Extract the (x, y) coordinate from the center of the cell holding the provided text.  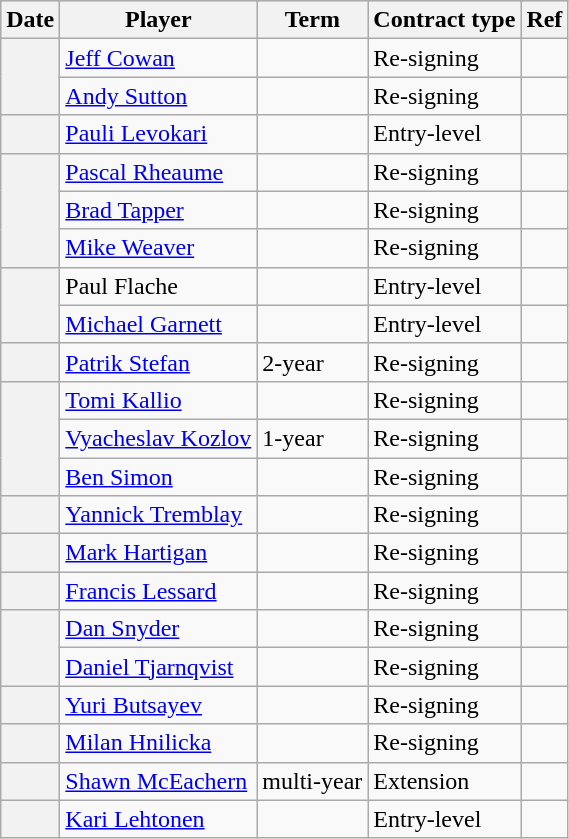
Patrik Stefan (158, 362)
Ref (544, 20)
Dan Snyder (158, 629)
Milan Hnilicka (158, 743)
Shawn McEachern (158, 781)
Yannick Tremblay (158, 515)
Ben Simon (158, 477)
Tomi Kallio (158, 400)
Mike Weaver (158, 248)
multi-year (312, 781)
Player (158, 20)
Yuri Butsayev (158, 705)
Andy Sutton (158, 96)
Extension (444, 781)
Mark Hartigan (158, 553)
Jeff Cowan (158, 58)
Contract type (444, 20)
2-year (312, 362)
Term (312, 20)
Daniel Tjarnqvist (158, 667)
Francis Lessard (158, 591)
Paul Flache (158, 286)
Michael Garnett (158, 324)
1-year (312, 438)
Kari Lehtonen (158, 819)
Brad Tapper (158, 210)
Date (30, 20)
Pauli Levokari (158, 134)
Vyacheslav Kozlov (158, 438)
Pascal Rheaume (158, 172)
